Return the [x, y] coordinate for the center point of the cell that contains the specified text.  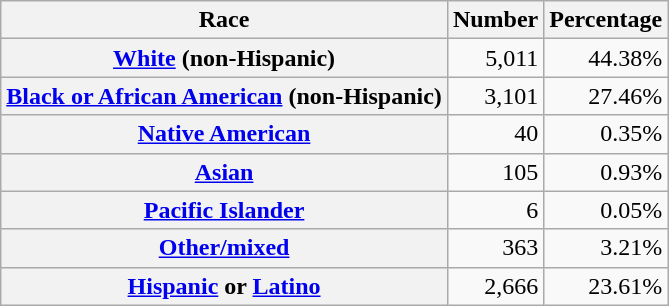
Other/mixed [224, 248]
0.35% [606, 134]
0.93% [606, 172]
27.46% [606, 96]
23.61% [606, 286]
White (non-Hispanic) [224, 58]
44.38% [606, 58]
3,101 [495, 96]
Percentage [606, 20]
2,666 [495, 286]
Race [224, 20]
Pacific Islander [224, 210]
6 [495, 210]
Number [495, 20]
3.21% [606, 248]
5,011 [495, 58]
Asian [224, 172]
Hispanic or Latino [224, 286]
40 [495, 134]
105 [495, 172]
Native American [224, 134]
363 [495, 248]
Black or African American (non-Hispanic) [224, 96]
0.05% [606, 210]
